Search for the cell housing the specified text and yield its (X, Y) center coordinate. 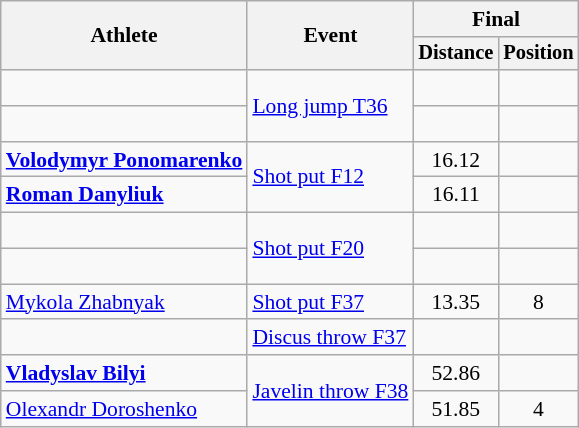
Shot put F12 (330, 178)
Volodymyr Ponomarenko (124, 160)
Vladyslav Bilyi (124, 373)
16.11 (456, 195)
Shot put F37 (330, 302)
Event (330, 36)
8 (538, 302)
13.35 (456, 302)
Athlete (124, 36)
Mykola Zhabnyak (124, 302)
4 (538, 409)
Long jump T36 (330, 106)
16.12 (456, 160)
Distance (456, 54)
51.85 (456, 409)
Discus throw F37 (330, 338)
Final (496, 19)
52.86 (456, 373)
Olexandr Doroshenko (124, 409)
Roman Danyliuk (124, 195)
Javelin throw F38 (330, 390)
Shot put F20 (330, 248)
Position (538, 54)
